Locate the cell with the specified text and output its (x, y) center coordinate. 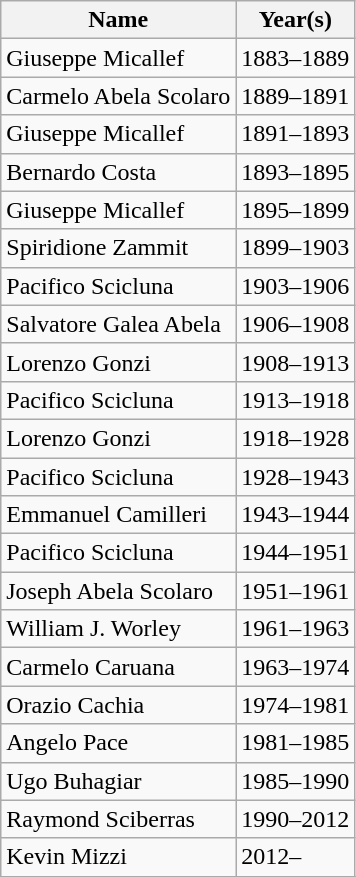
1891–1893 (296, 134)
Raymond Sciberras (118, 819)
Angelo Pace (118, 743)
1943–1944 (296, 515)
1906–1908 (296, 324)
1899–1903 (296, 248)
1893–1895 (296, 172)
1908–1913 (296, 362)
Orazio Cachia (118, 705)
1963–1974 (296, 667)
William J. Worley (118, 629)
1974–1981 (296, 705)
Emmanuel Camilleri (118, 515)
Bernardo Costa (118, 172)
1889–1891 (296, 96)
1951–1961 (296, 591)
Salvatore Galea Abela (118, 324)
1883–1889 (296, 58)
1944–1951 (296, 553)
1928–1943 (296, 477)
1918–1928 (296, 438)
Year(s) (296, 20)
1981–1985 (296, 743)
Carmelo Caruana (118, 667)
Ugo Buhagiar (118, 781)
Kevin Mizzi (118, 857)
Carmelo Abela Scolaro (118, 96)
Name (118, 20)
1903–1906 (296, 286)
Spiridione Zammit (118, 248)
1913–1918 (296, 400)
Joseph Abela Scolaro (118, 591)
2012– (296, 857)
1990–2012 (296, 819)
1985–1990 (296, 781)
1895–1899 (296, 210)
1961–1963 (296, 629)
